Provide the (x, y) coordinate of the cell's center where the given text is located.  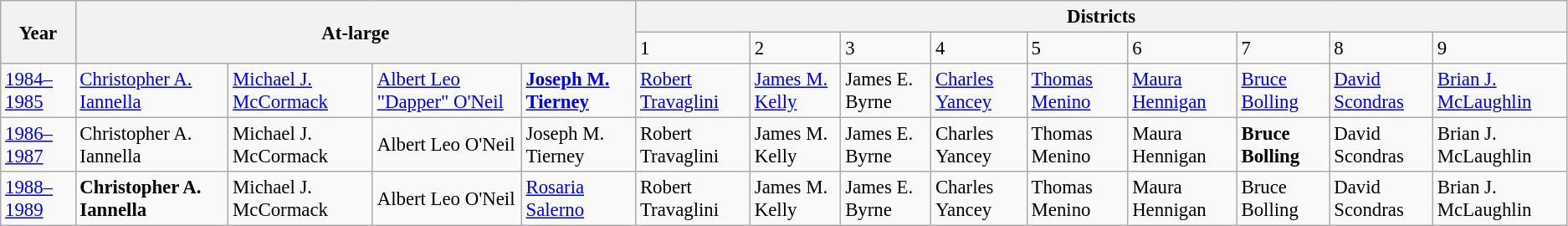
5 (1078, 49)
At-large (356, 32)
Districts (1101, 17)
1986–1987 (38, 146)
1988–1989 (38, 199)
7 (1284, 49)
3 (886, 49)
Year (38, 32)
Rosaria Salerno (578, 199)
2 (796, 49)
6 (1182, 49)
1984–1985 (38, 90)
Albert Leo "Dapper" O'Neil (447, 90)
1 (693, 49)
9 (1499, 49)
4 (979, 49)
8 (1381, 49)
